Return (x, y) of the center of cell containing provided text 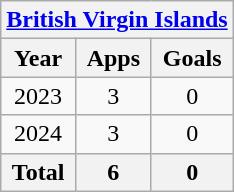
Goals (192, 58)
British Virgin Islands (117, 20)
2024 (38, 134)
6 (113, 172)
2023 (38, 96)
Apps (113, 58)
Year (38, 58)
Total (38, 172)
